Provide the (X, Y) coordinate of the cell's center where the given text is located.  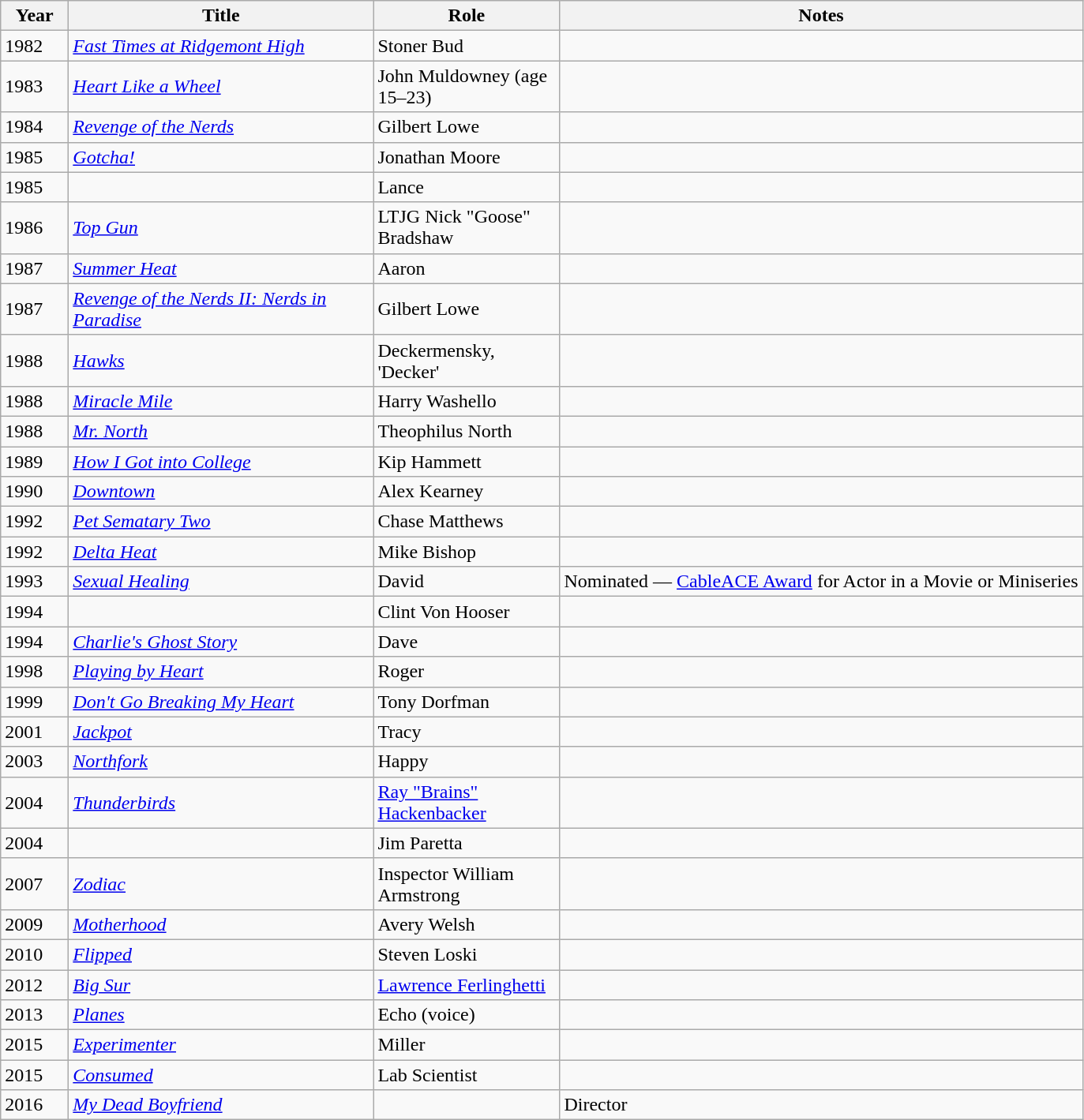
2003 (35, 762)
Heart Like a Wheel (221, 87)
Pet Sematary Two (221, 522)
Director (821, 1105)
My Dead Boyfriend (221, 1105)
2012 (35, 984)
Theophilus North (467, 431)
Mike Bishop (467, 552)
Summer Heat (221, 268)
Playing by Heart (221, 672)
Harry Washello (467, 401)
Year (35, 16)
Tracy (467, 732)
2001 (35, 732)
Top Gun (221, 227)
Echo (voice) (467, 1015)
Miller (467, 1045)
Consumed (221, 1075)
1984 (35, 127)
Hawks (221, 360)
1983 (35, 87)
Dave (467, 642)
Role (467, 16)
Roger (467, 672)
LTJG Nick "Goose" Bradshaw (467, 227)
2009 (35, 924)
1998 (35, 672)
Steven Loski (467, 954)
2016 (35, 1105)
2013 (35, 1015)
Notes (821, 16)
1999 (35, 702)
Motherhood (221, 924)
Sexual Healing (221, 582)
2010 (35, 954)
How I Got into College (221, 462)
Thunderbirds (221, 802)
1986 (35, 227)
Northfork (221, 762)
Jim Paretta (467, 843)
Aaron (467, 268)
Flipped (221, 954)
Lawrence Ferlinghetti (467, 984)
1993 (35, 582)
Kip Hammett (467, 462)
Don't Go Breaking My Heart (221, 702)
Revenge of the Nerds II: Nerds in Paradise (221, 309)
Lab Scientist (467, 1075)
David (467, 582)
Jonathan Moore (467, 157)
Downtown (221, 492)
Gotcha! (221, 157)
Planes (221, 1015)
2007 (35, 884)
Clint Von Hooser (467, 612)
Charlie's Ghost Story (221, 642)
Deckermensky, 'Decker' (467, 360)
Mr. North (221, 431)
Experimenter (221, 1045)
1982 (35, 46)
Stoner Bud (467, 46)
Avery Welsh (467, 924)
Jackpot (221, 732)
Lance (467, 187)
Miracle Mile (221, 401)
Zodiac (221, 884)
Nominated — CableACE Award for Actor in a Movie or Miniseries (821, 582)
Ray "Brains" Hackenbacker (467, 802)
Happy (467, 762)
1990 (35, 492)
John Muldowney (age 15–23) (467, 87)
Delta Heat (221, 552)
1989 (35, 462)
Revenge of the Nerds (221, 127)
Chase Matthews (467, 522)
Title (221, 16)
Tony Dorfman (467, 702)
Inspector William Armstrong (467, 884)
Big Sur (221, 984)
Fast Times at Ridgemont High (221, 46)
Alex Kearney (467, 492)
